Pinpoint the cell where the given text exists, returning its [x, y] midpoint coordinate. 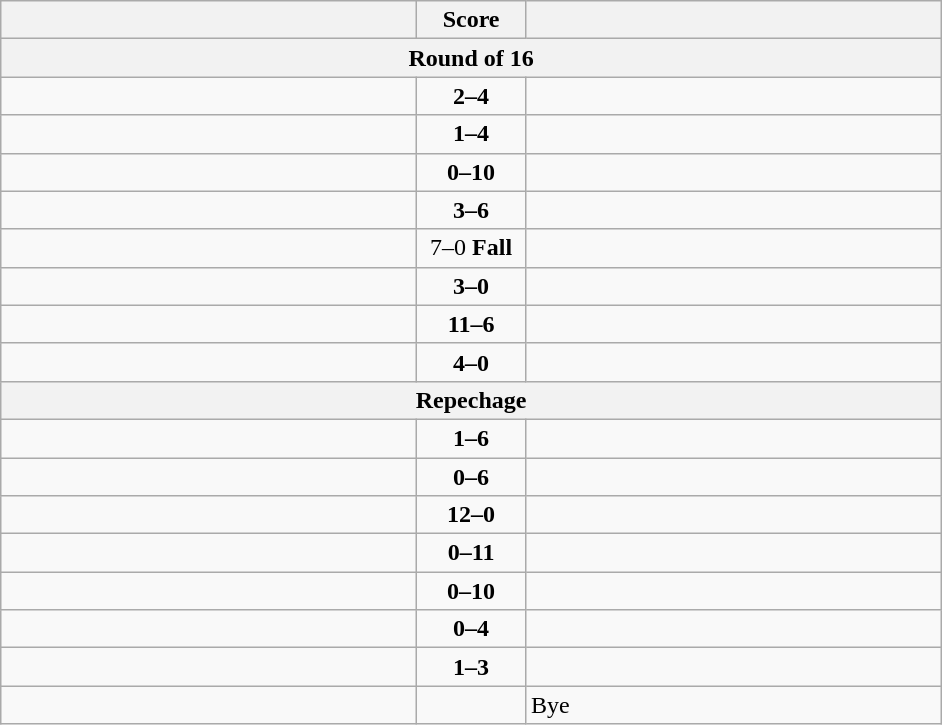
Bye [733, 705]
11–6 [472, 324]
4–0 [472, 362]
12–0 [472, 515]
0–4 [472, 629]
Score [472, 20]
1–6 [472, 438]
1–4 [472, 134]
7–0 Fall [472, 248]
1–3 [472, 667]
3–0 [472, 286]
Round of 16 [472, 58]
0–11 [472, 553]
3–6 [472, 210]
2–4 [472, 96]
Repechage [472, 400]
0–6 [472, 477]
